Output the (x, y) coordinate of the center of the cell containing the given text.  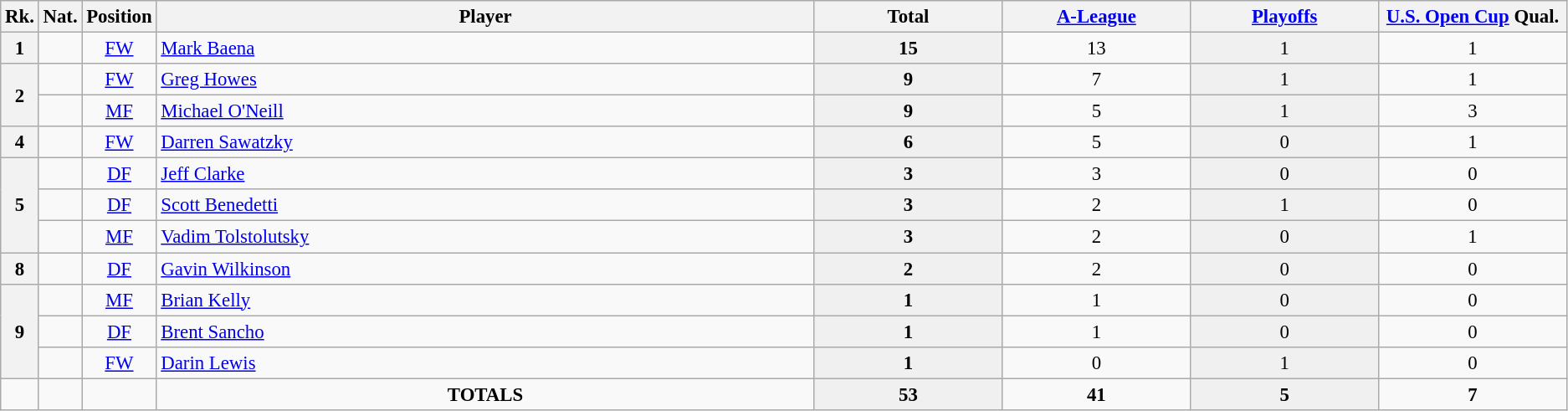
Nat. (60, 17)
Greg Howes (485, 80)
Darin Lewis (485, 362)
Player (485, 17)
Mark Baena (485, 49)
Playoffs (1285, 17)
6 (909, 142)
8 (20, 269)
41 (1096, 394)
53 (909, 394)
Total (909, 17)
13 (1096, 49)
4 (20, 142)
Rk. (20, 17)
Vadim Tolstolutsky (485, 237)
Brent Sancho (485, 331)
Scott Benedetti (485, 205)
Gavin Wilkinson (485, 269)
A-League (1096, 17)
Darren Sawatzky (485, 142)
Jeff Clarke (485, 174)
Michael O'Neill (485, 111)
Position (119, 17)
U.S. Open Cup Qual. (1473, 17)
15 (909, 49)
Brian Kelly (485, 300)
TOTALS (485, 394)
